Scan for the cell matching the given text and deliver its (x, y) coordinate at center. 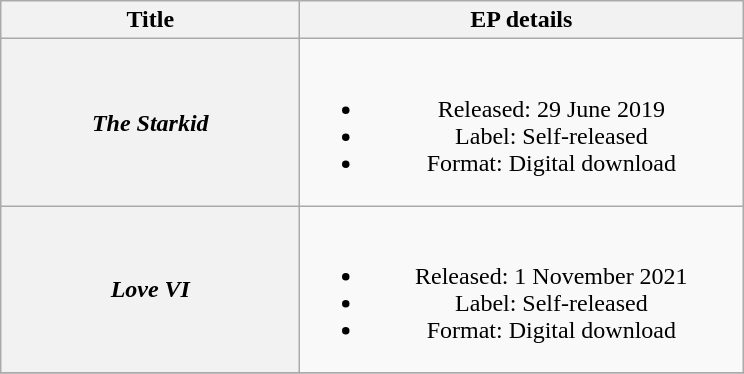
Released: 29 June 2019Label: Self-releasedFormat: Digital download (522, 122)
Title (150, 20)
Released: 1 November 2021Label: Self-releasedFormat: Digital download (522, 290)
EP details (522, 20)
Love VI (150, 290)
The Starkid (150, 122)
